Identify which cell holds the provided text, then report its (x, y) central coordinate. 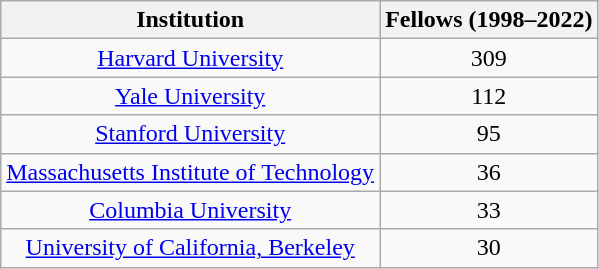
309 (489, 58)
112 (489, 96)
Stanford University (190, 134)
36 (489, 172)
Harvard University (190, 58)
University of California, Berkeley (190, 248)
33 (489, 210)
Columbia University (190, 210)
Massachusetts Institute of Technology (190, 172)
95 (489, 134)
30 (489, 248)
Institution (190, 20)
Fellows (1998–2022) (489, 20)
Yale University (190, 96)
